Detect which cell encompasses the target text, then output its [X, Y] center coordinate. 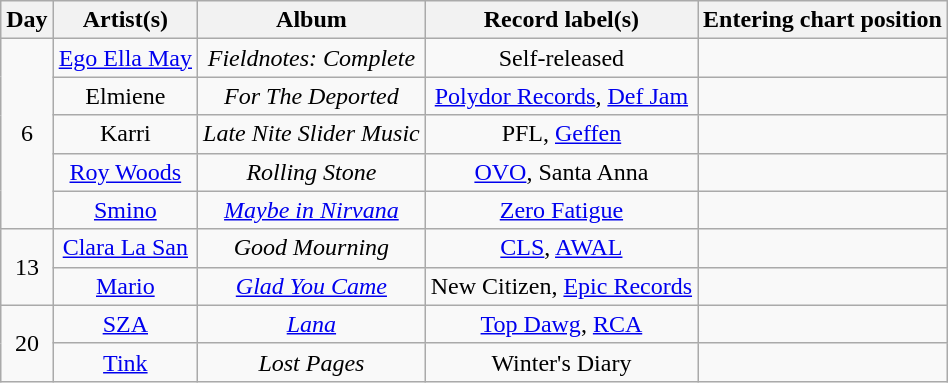
Tink [125, 362]
OVO, Santa Anna [561, 172]
New Citizen, Epic Records [561, 286]
Rolling Stone [312, 172]
Polydor Records, Def Jam [561, 96]
20 [27, 343]
Glad You Came [312, 286]
Lost Pages [312, 362]
Day [27, 20]
Mario [125, 286]
6 [27, 134]
Clara La San [125, 248]
Winter's Diary [561, 362]
Top Dawg, RCA [561, 324]
Lana [312, 324]
Smino [125, 210]
Record label(s) [561, 20]
Album [312, 20]
Elmiene [125, 96]
13 [27, 267]
Ego Ella May [125, 58]
Maybe in Nirvana [312, 210]
PFL, Geffen [561, 134]
Self-released [561, 58]
Karri [125, 134]
Late Nite Slider Music [312, 134]
Entering chart position [823, 20]
For The Deported [312, 96]
Good Mourning [312, 248]
CLS, AWAL [561, 248]
SZA [125, 324]
Artist(s) [125, 20]
Zero Fatigue [561, 210]
Fieldnotes: Complete [312, 58]
Roy Woods [125, 172]
